Return (x, y) of the center of cell containing provided text 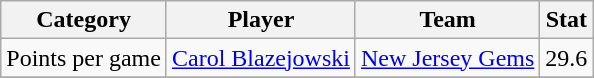
Team (447, 20)
New Jersey Gems (447, 58)
Player (260, 20)
Points per game (84, 58)
Category (84, 20)
Carol Blazejowski (260, 58)
29.6 (566, 58)
Stat (566, 20)
